From the cell containing the given text, extract its center point as (x, y) coordinate. 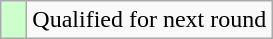
Qualified for next round (150, 20)
